Return (X, Y) of the center of cell containing provided text 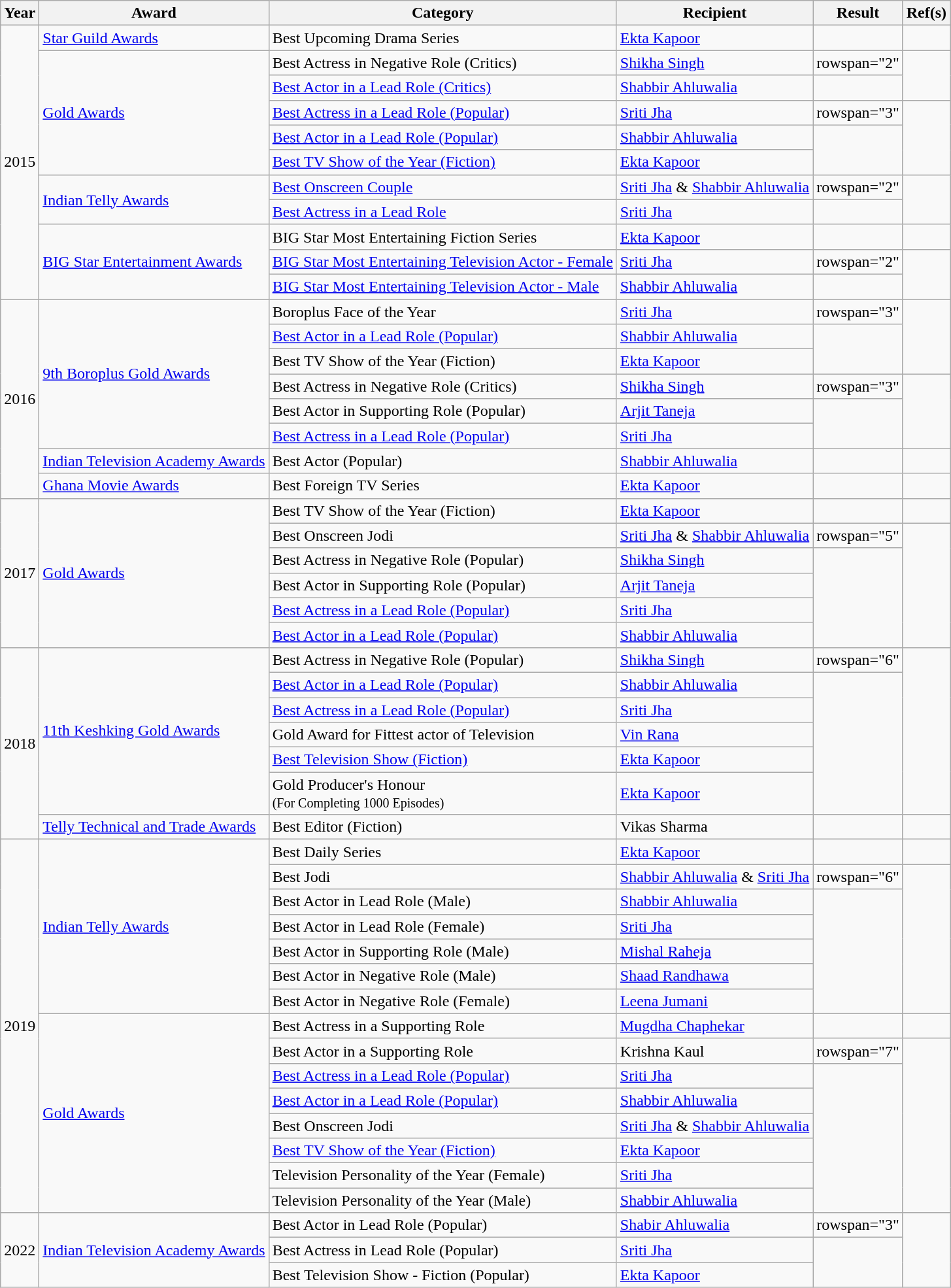
rowspan="7" (858, 1051)
Best Daily Series (442, 852)
rowspan="5" (858, 535)
Shabir Ahluwalia (714, 1225)
Gold Award for Fittest actor of Television (442, 735)
BIG Star Most Entertaining Television Actor - Male (442, 286)
Best Actor in Lead Role (Popular) (442, 1225)
Boroplus Face of the Year (442, 312)
2016 (20, 399)
Best Onscreen Couple (442, 187)
Telly Technical and Trade Awards (154, 827)
Year (20, 13)
Best Actor (Popular) (442, 461)
Television Personality of the Year (Female) (442, 1176)
Award (154, 13)
Television Personality of the Year (Male) (442, 1200)
Best Actor in a Lead Role (Critics) (442, 88)
Best Jodi (442, 877)
Best Actor in Negative Role (Female) (442, 1001)
Mugdha Chaphekar (714, 1026)
Star Guild Awards (154, 38)
Best Editor (Fiction) (442, 827)
Best Actor in Negative Role (Male) (442, 976)
11th Keshking Gold Awards (154, 731)
Best Upcoming Drama Series (442, 38)
Best Television Show (Fiction) (442, 760)
Recipient (714, 13)
Result (858, 13)
Ghana Movie Awards (154, 486)
BIG Star Most Entertaining Television Actor - Female (442, 262)
Shaad Randhawa (714, 976)
Best Actor in Supporting Role (Male) (442, 951)
Mishal Raheja (714, 951)
2022 (20, 1250)
Ref(s) (926, 13)
Best Actress in Lead Role (Popular) (442, 1250)
2015 (20, 162)
BIG Star Entertainment Awards (154, 262)
Shabbir Ahluwalia & Sriti Jha (714, 877)
Vin Rana (714, 735)
2017 (20, 573)
9th Boroplus Gold Awards (154, 374)
Best Actress in a Lead Role (442, 212)
Leena Jumani (714, 1001)
Krishna Kaul (714, 1051)
2019 (20, 1026)
BIG Star Most Entertaining Fiction Series (442, 237)
Vikas Sharma (714, 827)
Best Foreign TV Series (442, 486)
Best Actor in Lead Role (Male) (442, 902)
Category (442, 13)
Best Television Show - Fiction (Popular) (442, 1275)
Gold Producer's Honour(For Completing 1000 Episodes) (442, 794)
Best Actor in Lead Role (Female) (442, 926)
Best Actor in a Supporting Role (442, 1051)
2018 (20, 743)
Best Actress in a Supporting Role (442, 1026)
